Provide the (X, Y) coordinate of the cell's center where the given text is located.  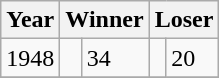
1948 (30, 58)
20 (192, 58)
Winner (104, 20)
34 (115, 58)
Loser (184, 20)
Year (30, 20)
